Return the (x, y) coordinate for the center point of the cell that contains the specified text.  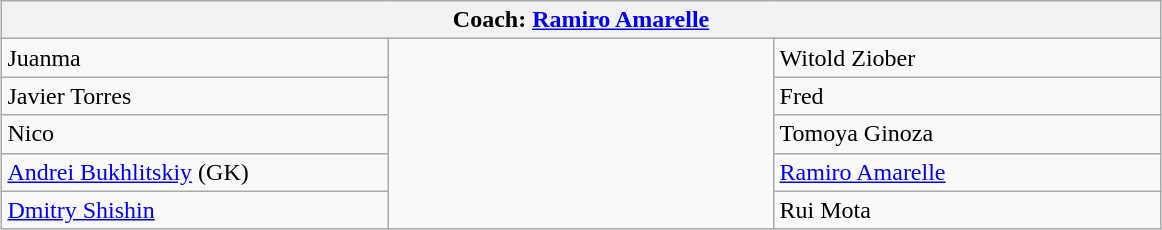
Javier Torres (195, 96)
Juanma (195, 58)
Coach: Ramiro Amarelle (581, 20)
Witold Ziober (967, 58)
Dmitry Shishin (195, 210)
Nico (195, 134)
Ramiro Amarelle (967, 172)
Tomoya Ginoza (967, 134)
Rui Mota (967, 210)
Fred (967, 96)
Andrei Bukhlitskiy (GK) (195, 172)
